Output the [X, Y] coordinate of the center of the cell containing the given text.  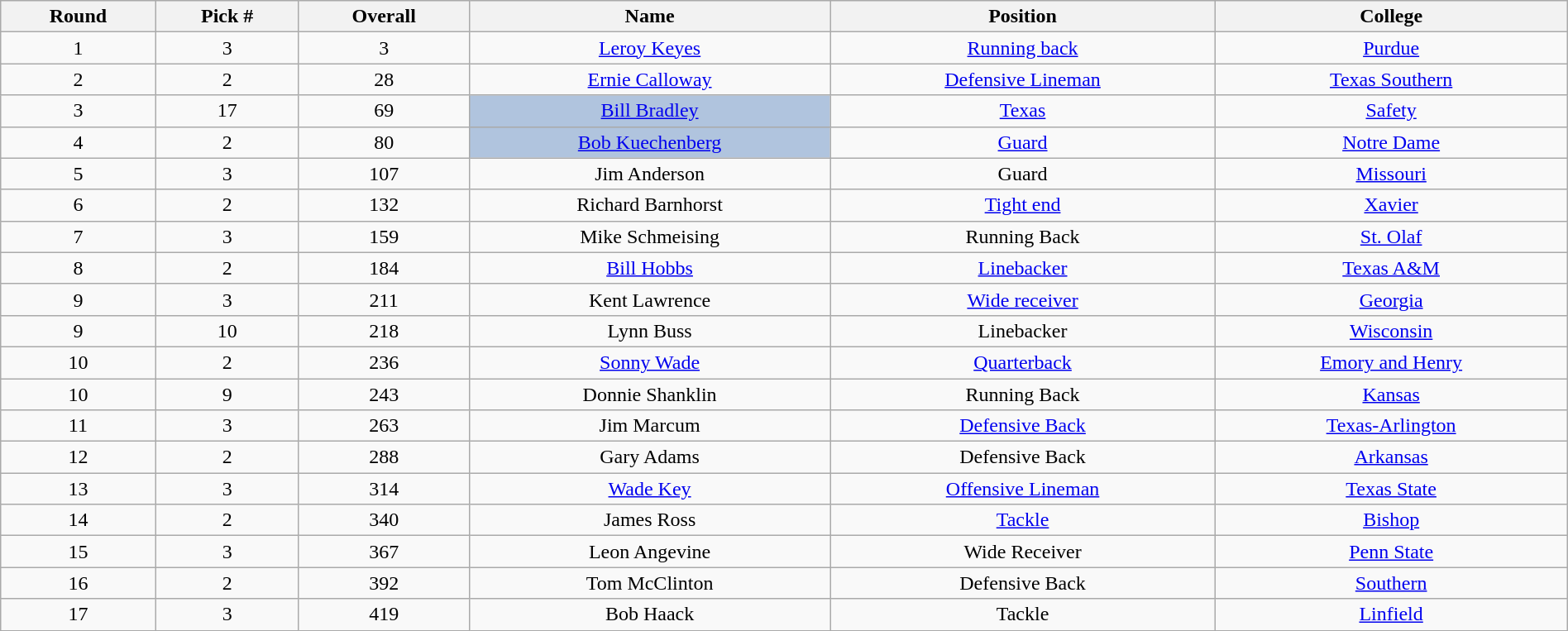
Missouri [1391, 174]
Position [1022, 17]
367 [384, 552]
314 [384, 489]
107 [384, 174]
340 [384, 520]
419 [384, 614]
Defensive Lineman [1022, 79]
Bob Haack [650, 614]
5 [78, 174]
16 [78, 583]
Sonny Wade [650, 362]
Richard Barnhorst [650, 205]
Wide Receiver [1022, 552]
College [1391, 17]
Bob Kuechenberg [650, 142]
Bill Hobbs [650, 268]
80 [384, 142]
Jim Anderson [650, 174]
Bishop [1391, 520]
Leon Angevine [650, 552]
Wisconsin [1391, 331]
Kansas [1391, 394]
Texas Southern [1391, 79]
Wade Key [650, 489]
Purdue [1391, 48]
Mike Schmeising [650, 237]
Leroy Keyes [650, 48]
Texas [1022, 111]
Texas State [1391, 489]
Wide receiver [1022, 299]
132 [384, 205]
11 [78, 426]
Name [650, 17]
28 [384, 79]
Running back [1022, 48]
Round [78, 17]
Quarterback [1022, 362]
Kent Lawrence [650, 299]
James Ross [650, 520]
Safety [1391, 111]
Bill Bradley [650, 111]
Tom McClinton [650, 583]
Pick # [227, 17]
Donnie Shanklin [650, 394]
263 [384, 426]
15 [78, 552]
243 [384, 394]
Xavier [1391, 205]
Lynn Buss [650, 331]
7 [78, 237]
14 [78, 520]
13 [78, 489]
Penn State [1391, 552]
Georgia [1391, 299]
Overall [384, 17]
Southern [1391, 583]
St. Olaf [1391, 237]
69 [384, 111]
4 [78, 142]
236 [384, 362]
8 [78, 268]
184 [384, 268]
12 [78, 457]
Offensive Lineman [1022, 489]
218 [384, 331]
211 [384, 299]
Emory and Henry [1391, 362]
Tight end [1022, 205]
Jim Marcum [650, 426]
288 [384, 457]
Texas A&M [1391, 268]
Linfield [1391, 614]
1 [78, 48]
Gary Adams [650, 457]
Notre Dame [1391, 142]
Texas-Arlington [1391, 426]
Ernie Calloway [650, 79]
6 [78, 205]
392 [384, 583]
159 [384, 237]
Arkansas [1391, 457]
